Find where the given text appears and provide that cell's center as [x, y] coordinate. 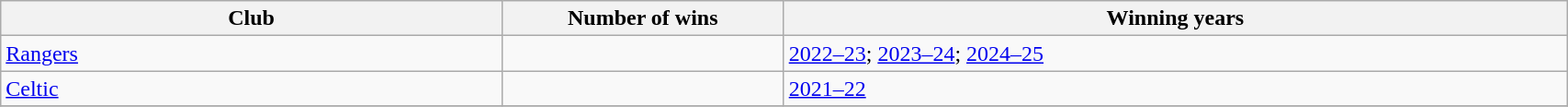
Club [252, 18]
Rangers [252, 53]
Winning years [1175, 18]
2021–22 [1175, 89]
Celtic [252, 89]
Number of wins [643, 18]
2022–23; 2023–24; 2024–25 [1175, 53]
